Return [x, y] of the center of cell containing provided text 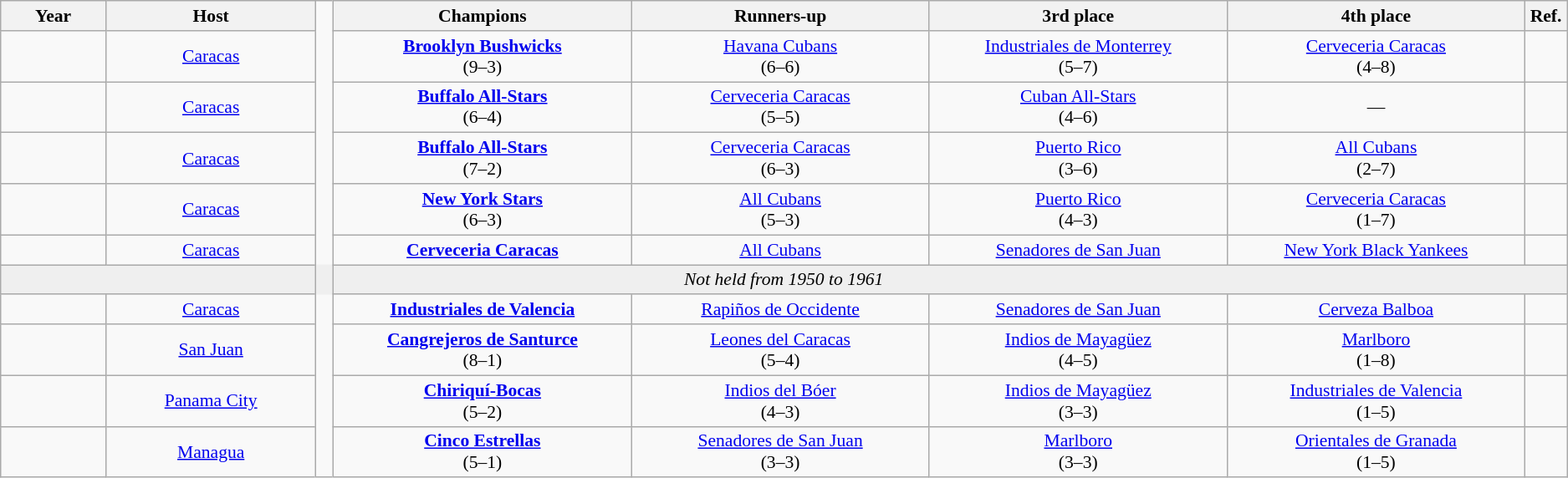
Puerto Rico(4–3) [1078, 209]
Cerveceria Caracas(4–8) [1376, 57]
Cerveza Balboa [1376, 310]
All Cubans(5–3) [780, 209]
Indios del Bóer(4–3) [780, 401]
Marlboro(1–8) [1376, 349]
All Cubans [780, 250]
Orientales de Granada(1–5) [1376, 451]
Runners-up [780, 16]
Cerveceria Caracas(5–5) [780, 107]
New York Stars(6–3) [483, 209]
Indios de Mayagüez(4–5) [1078, 349]
Marlboro(3–3) [1078, 451]
Chiriquí-Bocas(5–2) [483, 401]
Ref. [1546, 16]
3rd place [1078, 16]
Indios de Mayagüez(3–3) [1078, 401]
Puerto Rico(3–6) [1078, 159]
Year [54, 16]
Host [211, 16]
Champions [483, 16]
Leones del Caracas(5–4) [780, 349]
Buffalo All-Stars(6–4) [483, 107]
Not held from 1950 to 1961 [784, 280]
Rapiños de Occidente [780, 310]
— [1376, 107]
4th place [1376, 16]
Industriales de Valencia(1–5) [1376, 401]
Managua [211, 451]
New York Black Yankees [1376, 250]
Cerveceria Caracas(1–7) [1376, 209]
Buffalo All-Stars(7–2) [483, 159]
Industriales de Valencia [483, 310]
All Cubans(2–7) [1376, 159]
Senadores de San Juan(3–3) [780, 451]
Havana Cubans(6–6) [780, 57]
Cuban All-Stars(4–6) [1078, 107]
Panama City [211, 401]
San Juan [211, 349]
Brooklyn Bushwicks(9–3) [483, 57]
Cangrejeros de Santurce(8–1) [483, 349]
Cerveceria Caracas [483, 250]
Industriales de Monterrey(5–7) [1078, 57]
Cerveceria Caracas(6–3) [780, 159]
Cinco Estrellas(5–1) [483, 451]
